Find where the given text appears and provide that cell's center as [X, Y] coordinate. 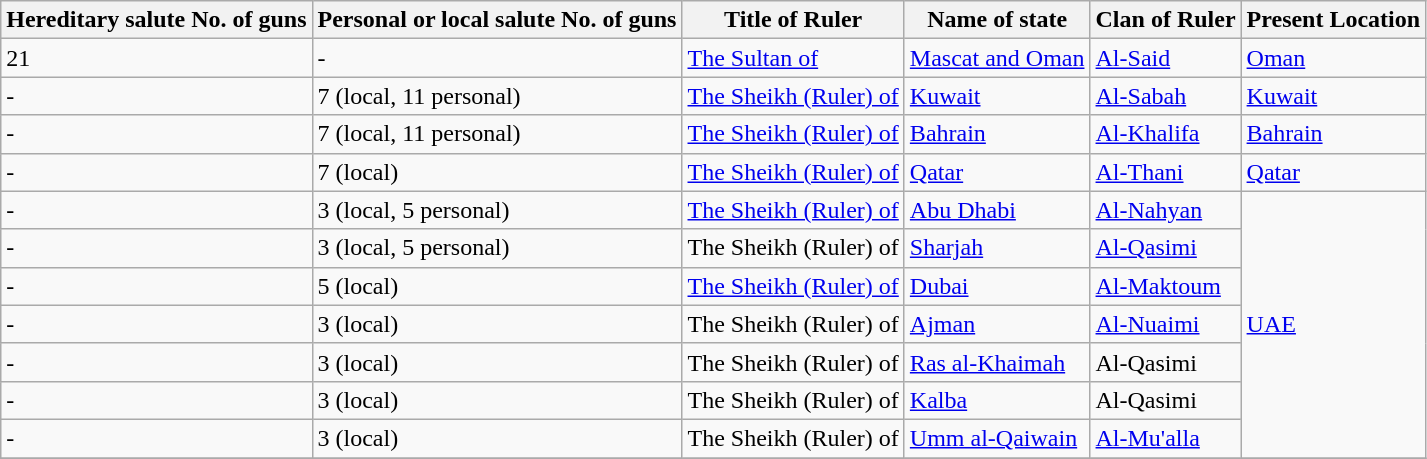
Al-Said [1166, 58]
Sharjah [997, 248]
Al-Nahyan [1166, 210]
Al-Mu'alla [1166, 438]
Al-Khalifa [1166, 134]
Al-Sabah [1166, 96]
Title of Ruler [793, 20]
Name of state [997, 20]
Ras al-Khaimah [997, 362]
Oman [1334, 58]
Present Location [1334, 20]
Mascat and Oman [997, 58]
21 [156, 58]
Ajman [997, 324]
Abu Dhabi [997, 210]
7 (local) [497, 172]
Dubai [997, 286]
Al-Nuaimi [1166, 324]
Clan of Ruler [1166, 20]
UAE [1334, 324]
The Sultan of [793, 58]
Hereditary salute No. of guns [156, 20]
Kalba [997, 400]
Personal or local salute No. of guns [497, 20]
Al-Thani [1166, 172]
5 (local) [497, 286]
Al-Maktoum [1166, 286]
Umm al-Qaiwain [997, 438]
